For the text-containing cell, return its midpoint in [x, y] coordinate format. 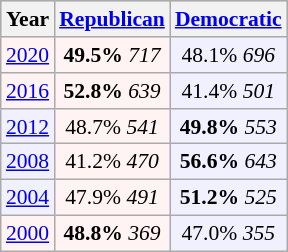
52.8% 639 [112, 91]
48.8% 369 [112, 233]
49.8% 553 [228, 126]
41.4% 501 [228, 91]
56.6% 643 [228, 162]
51.2% 525 [228, 197]
Year [28, 19]
2008 [28, 162]
2012 [28, 126]
47.9% 491 [112, 197]
48.1% 696 [228, 55]
2004 [28, 197]
2020 [28, 55]
49.5% 717 [112, 55]
41.2% 470 [112, 162]
Republican [112, 19]
2000 [28, 233]
2016 [28, 91]
48.7% 541 [112, 126]
47.0% 355 [228, 233]
Democratic [228, 19]
